Output the (X, Y) coordinate of the center of the cell containing the given text.  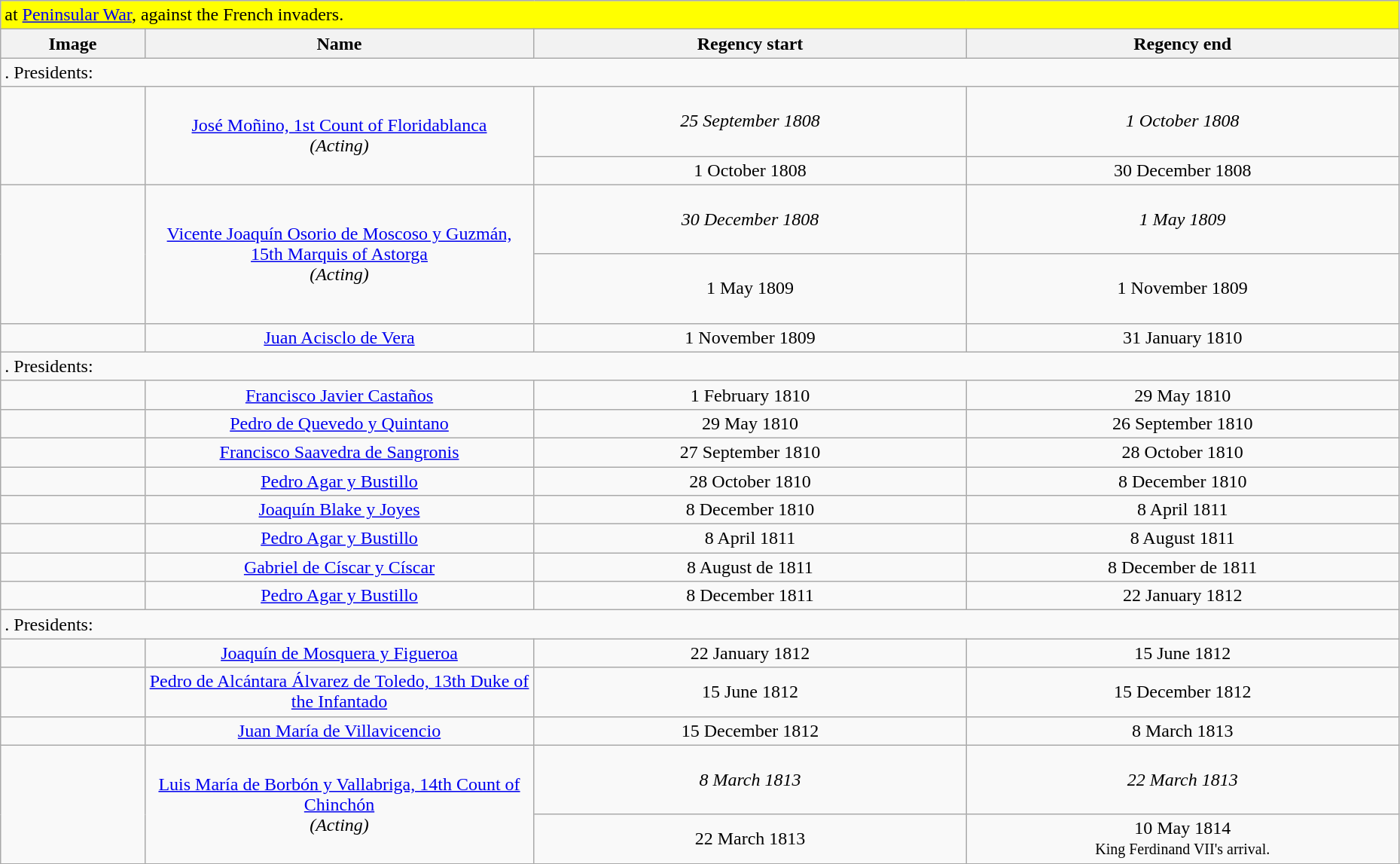
8 August 1811 (1182, 539)
Gabriel de Císcar y Císcar (339, 567)
Joaquín de Mosquera y Figueroa (339, 653)
Juan María de Villavicencio (339, 731)
27 September 1810 (750, 452)
8 December 1811 (750, 596)
Luis María de Borbón y Vallabriga, 14th Count of Chinchón(Acting) (339, 804)
Regency start (750, 44)
26 September 1810 (1182, 423)
8 August de 1811 (750, 567)
Vicente Joaquín Osorio de Moscoso y Guzmán, 15th Marquis of Astorga(Acting) (339, 254)
1 February 1810 (750, 395)
8 December de 1811 (1182, 567)
10 May 1814King Ferdinand VII's arrival. (1182, 839)
Regency end (1182, 44)
Juan Acisclo de Vera (339, 337)
Francisco Saavedra de Sangronis (339, 452)
31 January 1810 (1182, 337)
Name (339, 44)
Pedro de Alcántara Álvarez de Toledo, 13th Duke of the Infantado (339, 692)
Joaquín Blake y Joyes (339, 510)
25 September 1808 (750, 121)
Pedro de Quevedo y Quintano (339, 423)
José Moñino, 1st Count of Floridablanca(Acting) (339, 136)
at Peninsular War, against the French invaders. (700, 15)
Francisco Javier Castaños (339, 395)
Image (72, 44)
